Capture the cell that displays the provided text and extract its (X, Y) central coordinate. 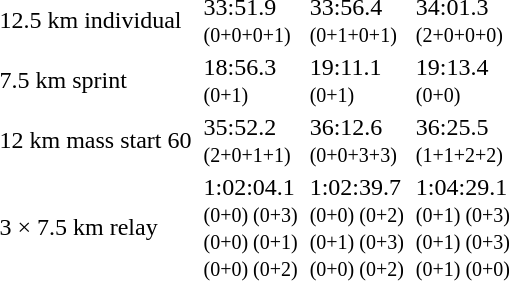
19:11.1(0+1) (356, 80)
18:56.3(0+1) (250, 80)
36:12.6(0+0+3+3) (356, 140)
35:52.2(2+0+1+1) (250, 140)
